Provide the (x, y) coordinate of the cell's center where the given text is located.  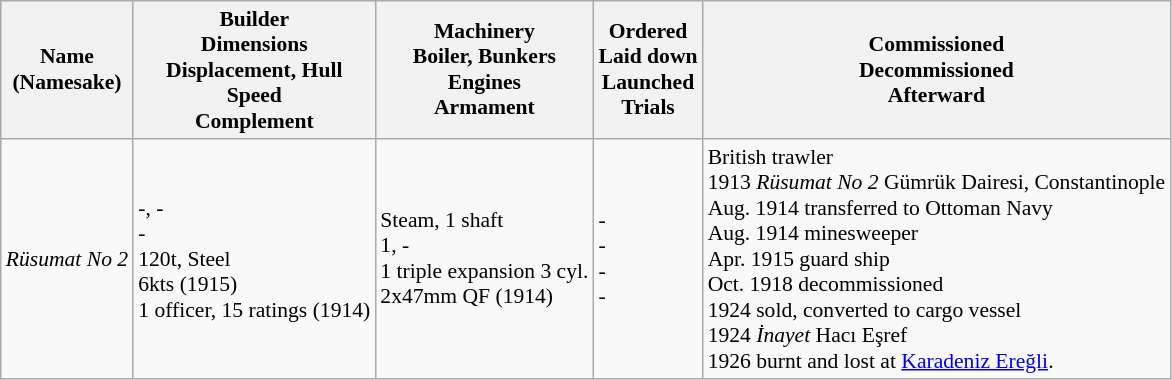
CommissionedDecommissionedAfterward (937, 70)
Name(Namesake) (67, 70)
BuilderDimensionsDisplacement, HullSpeedComplement (254, 70)
-, --120t, Steel6kts (1915)1 officer, 15 ratings (1914) (254, 259)
Rüsumat No 2 (67, 259)
MachineryBoiler, BunkersEnginesArmament (484, 70)
Steam, 1 shaft1, -1 triple expansion 3 cyl.2x47mm QF (1914) (484, 259)
---- (648, 259)
OrderedLaid downLaunchedTrials (648, 70)
